From the cell containing the given text, extract its center point as [X, Y] coordinate. 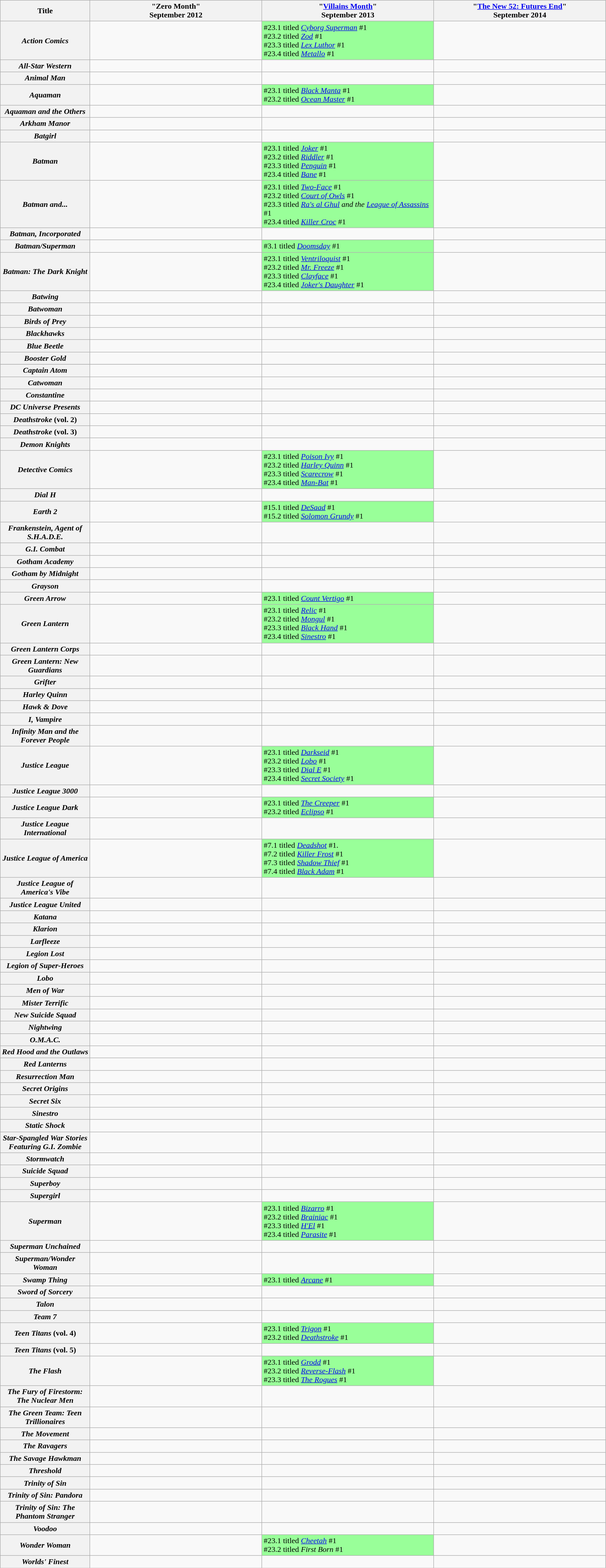
"Zero Month"September 2012 [176, 11]
Batman and... [45, 204]
Batwoman [45, 309]
Green Lantern: New Guardians [45, 665]
Constantine [45, 395]
Justice League of America's Vibe [45, 888]
Justice League [45, 765]
Legion of Super-Heroes [45, 966]
Resurrection Man [45, 1077]
Earth 2 [45, 511]
#23.1 titled Grodd #1#23.2 titled Reverse-Flash #1#23.3 titled The Rogues #1 [348, 1371]
Infinity Man and the Forever People [45, 736]
"Villains Month"September 2013 [348, 11]
#23.1 titled Arcane #1 [348, 1280]
The Flash [45, 1371]
Talon [45, 1304]
Frankenstein, Agent of S.H.A.D.E. [45, 532]
Animal Man [45, 78]
Nightwing [45, 1027]
Batman, Incorporated [45, 234]
Justice League 3000 [45, 791]
Aquaman and the Others [45, 111]
#23.1 titled Poison Ivy #1#23.2 titled Harley Quinn #1#23.3 titled Scarecrow #1#23.4 titled Man-Bat #1 [348, 469]
O.M.A.C. [45, 1039]
Catwoman [45, 383]
Swamp Thing [45, 1280]
#23.1 titled Two-Face #1#23.2 titled Court of Owls #1#23.3 titled Ra's al Ghul and the League of Assassins #1#23.4 titled Killer Croc #1 [348, 204]
Secret Six [45, 1101]
Green Lantern [45, 623]
Worlds' Finest [45, 1562]
Justice League of America [45, 858]
Arkham Manor [45, 124]
Batgirl [45, 136]
Katana [45, 917]
#23.1 titled Bizarro #1#23.2 titled Brainiac #1#23.3 titled H'El #1#23.4 titled Parasite #1 [348, 1221]
Red Lanterns [45, 1064]
Justice League International [45, 829]
#23.1 titled The Creeper #1#23.2 titled Eclipso #1 [348, 807]
Detective Comics [45, 469]
Trinity of Sin: Pandora [45, 1495]
Suicide Squad [45, 1171]
Larfleeze [45, 941]
Dial H [45, 495]
#23.1 titled Joker #1#23.2 titled Riddler #1#23.3 titled Penguin #1#23.4 titled Bane #1 [348, 161]
#23.1 titled Cyborg Superman #1#23.2 titled Zod #1#23.3 titled Lex Luthor #1#23.4 titled Metallo #1 [348, 41]
#23.1 titled Black Manta #1#23.2 titled Ocean Master #1 [348, 95]
Voodoo [45, 1529]
The Ravagers [45, 1446]
Demon Knights [45, 444]
Trinity of Sin [45, 1483]
Threshold [45, 1471]
Deathstroke (vol. 3) [45, 432]
#23.1 titled Trigon #1#23.2 titled Deathstroke #1 [348, 1333]
#7.1 titled Deadshot #1.#7.2 titled Killer Frost #1#7.3 titled Shadow Thief #1#7.4 titled Black Adam #1 [348, 858]
Trinity of Sin: The Phantom Stranger [45, 1512]
Sword of Sorcery [45, 1292]
Deathstroke (vol. 2) [45, 420]
Harley Quinn [45, 694]
Action Comics [45, 41]
Mister Terrific [45, 1003]
Static Shock [45, 1126]
The Fury of Firestorm: The Nuclear Men [45, 1396]
The Savage Hawkman [45, 1458]
I, Vampire [45, 719]
Teen Titans (vol. 4) [45, 1333]
Superman [45, 1221]
Batwing [45, 297]
Team 7 [45, 1317]
Lobo [45, 978]
The Movement [45, 1434]
#23.1 titled Count Vertigo #1 [348, 598]
Supergirl [45, 1196]
The Green Team: Teen Trillionaires [45, 1417]
G.I. Combat [45, 549]
#23.1 titled Ventriloquist #1#23.2 titled Mr. Freeze #1#23.3 titled Clayface #1#23.4 titled Joker's Daughter #1 [348, 272]
Justice League Dark [45, 807]
Title [45, 11]
Birds of Prey [45, 321]
Klarion [45, 929]
Green Arrow [45, 598]
Stormwatch [45, 1159]
#3.1 titled Doomsday #1 [348, 246]
Superboy [45, 1183]
Booster Gold [45, 358]
Blackhawks [45, 334]
Hawk & Dove [45, 707]
#23.1 titled Darkseid #1#23.2 titled Lobo #1#23.3 titled Dial E #1#23.4 titled Secret Society #1 [348, 765]
Superman/Wonder Woman [45, 1263]
Aquaman [45, 95]
#15.1 titled DeSaad #1#15.2 titled Solomon Grundy #1 [348, 511]
Justice League United [45, 905]
Gotham by Midnight [45, 574]
"The New 52: Futures End"September 2014 [520, 11]
Superman Unchained [45, 1246]
Grifter [45, 682]
Grayson [45, 586]
Gotham Academy [45, 561]
#23.1 titled Relic #1#23.2 titled Mongul #1#23.3 titled Black Hand #1#23.4 titled Sinestro #1 [348, 623]
DC Universe Presents [45, 407]
Secret Origins [45, 1089]
All-Star Western [45, 66]
Teen Titans (vol. 5) [45, 1350]
#23.1 titled Cheetah #1#23.2 titled First Born #1 [348, 1545]
Red Hood and the Outlaws [45, 1052]
Batman [45, 161]
Blue Beetle [45, 346]
Batman/Superman [45, 246]
Men of War [45, 990]
Legion Lost [45, 954]
Star-Spangled War Stories Featuring G.I. Zombie [45, 1142]
Wonder Woman [45, 1545]
New Suicide Squad [45, 1015]
Green Lantern Corps [45, 649]
Sinestro [45, 1113]
Batman: The Dark Knight [45, 272]
Captain Atom [45, 370]
